Detect which cell encompasses the target text, then output its [X, Y] center coordinate. 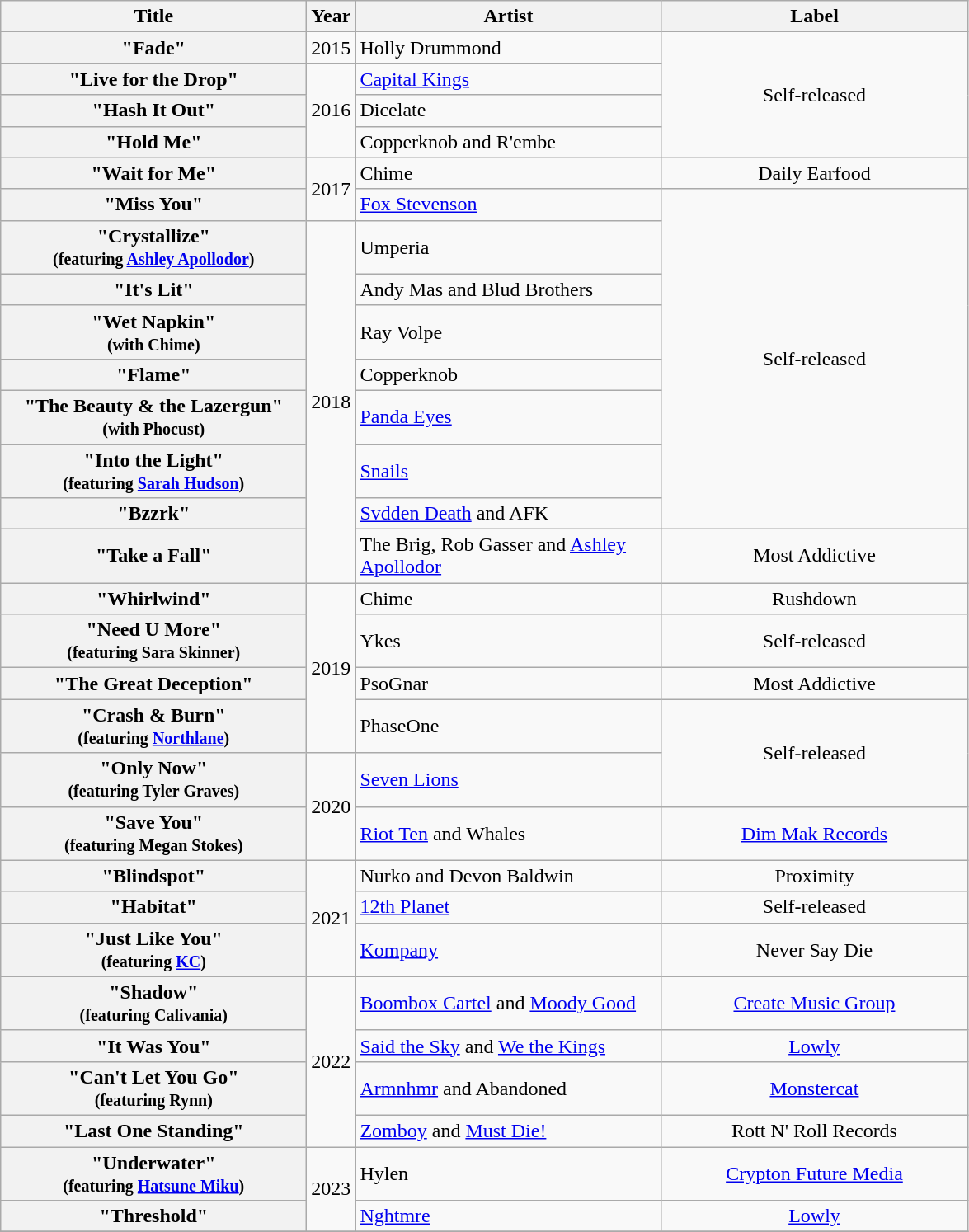
Riot Ten and Whales [508, 833]
"Live for the Drop" [153, 79]
Create Music Group [815, 1003]
Svdden Death and AFK [508, 514]
"Just Like You"(featuring KC) [153, 950]
"Habitat" [153, 907]
"It Was You" [153, 1046]
12th Planet [508, 907]
2016 [332, 111]
"Save You"(featuring Megan Stokes) [153, 833]
PhaseOne [508, 726]
Armnhmr and Abandoned [508, 1089]
"Crash & Burn"(featuring Northlane) [153, 726]
"Blindspot" [153, 876]
Zomboy and Must Die! [508, 1131]
Fox Stevenson [508, 205]
Year [332, 16]
Never Say Die [815, 950]
"Bzzrk" [153, 514]
Title [153, 16]
Copperknob [508, 374]
"Need U More"(featuring Sara Skinner) [153, 642]
Kompany [508, 950]
Boombox Cartel and Moody Good [508, 1003]
2019 [332, 668]
Copperknob and R'embe [508, 142]
Seven Lions [508, 780]
"Into the Light"(featuring Sarah Hudson) [153, 470]
Panda Eyes [508, 417]
Daily Earfood [815, 173]
2021 [332, 919]
"Underwater"(featuring Hatsune Miku) [153, 1173]
2022 [332, 1061]
Capital Kings [508, 79]
2018 [332, 402]
Monstercat [815, 1089]
PsoGnar [508, 684]
"It's Lit" [153, 289]
2017 [332, 189]
Said the Sky and We the Kings [508, 1046]
Rott N' Roll Records [815, 1131]
Rushdown [815, 599]
"Fade" [153, 48]
Nghtmre [508, 1216]
"Hash It Out" [153, 111]
Ray Volpe [508, 332]
"Wet Napkin"(with Chime) [153, 332]
"Take a Fall" [153, 556]
Proximity [815, 876]
2015 [332, 48]
Ykes [508, 642]
Umperia [508, 247]
"The Beauty & the Lazergun"(with Phocust) [153, 417]
"Flame" [153, 374]
"Only Now"(featuring Tyler Graves) [153, 780]
The Brig, Rob Gasser and Ashley Apollodor [508, 556]
Hylen [508, 1173]
"Last One Standing" [153, 1131]
"Can't Let You Go"(featuring Rynn) [153, 1089]
Label [815, 16]
Artist [508, 16]
2023 [332, 1189]
"Wait for Me" [153, 173]
Dim Mak Records [815, 833]
Snails [508, 470]
"Crystallize"(featuring Ashley Apollodor) [153, 247]
2020 [332, 806]
"The Great Deception" [153, 684]
"Threshold" [153, 1216]
Dicelate [508, 111]
Holly Drummond [508, 48]
"Hold Me" [153, 142]
"Shadow"(featuring Calivania) [153, 1003]
Crypton Future Media [815, 1173]
"Miss You" [153, 205]
Nurko and Devon Baldwin [508, 876]
"Whirlwind" [153, 599]
Andy Mas and Blud Brothers [508, 289]
